Identify which cell holds the provided text, then report its (x, y) central coordinate. 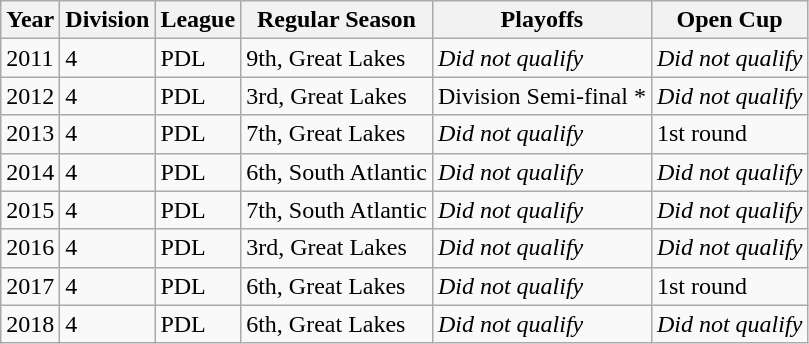
2017 (30, 286)
2014 (30, 172)
Year (30, 20)
2013 (30, 134)
Open Cup (729, 20)
2011 (30, 58)
7th, South Atlantic (337, 210)
2018 (30, 324)
Division Semi-final * (542, 96)
2016 (30, 248)
2015 (30, 210)
9th, Great Lakes (337, 58)
League (198, 20)
Playoffs (542, 20)
2012 (30, 96)
Division (108, 20)
Regular Season (337, 20)
7th, Great Lakes (337, 134)
6th, South Atlantic (337, 172)
